Return (X, Y) of the center of cell containing provided text 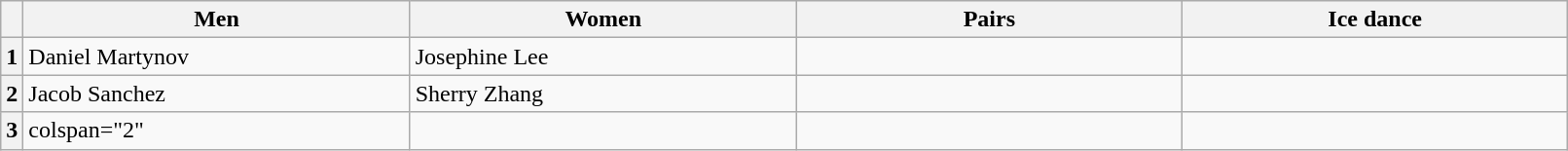
2 (12, 94)
Jacob Sanchez (216, 94)
Pairs (989, 19)
1 (12, 57)
Josephine Lee (603, 57)
Men (216, 19)
Women (603, 19)
3 (12, 131)
Ice dance (1374, 19)
colspan="2" (216, 131)
Sherry Zhang (603, 94)
Daniel Martynov (216, 57)
